Search for the cell housing the specified text and yield its (X, Y) center coordinate. 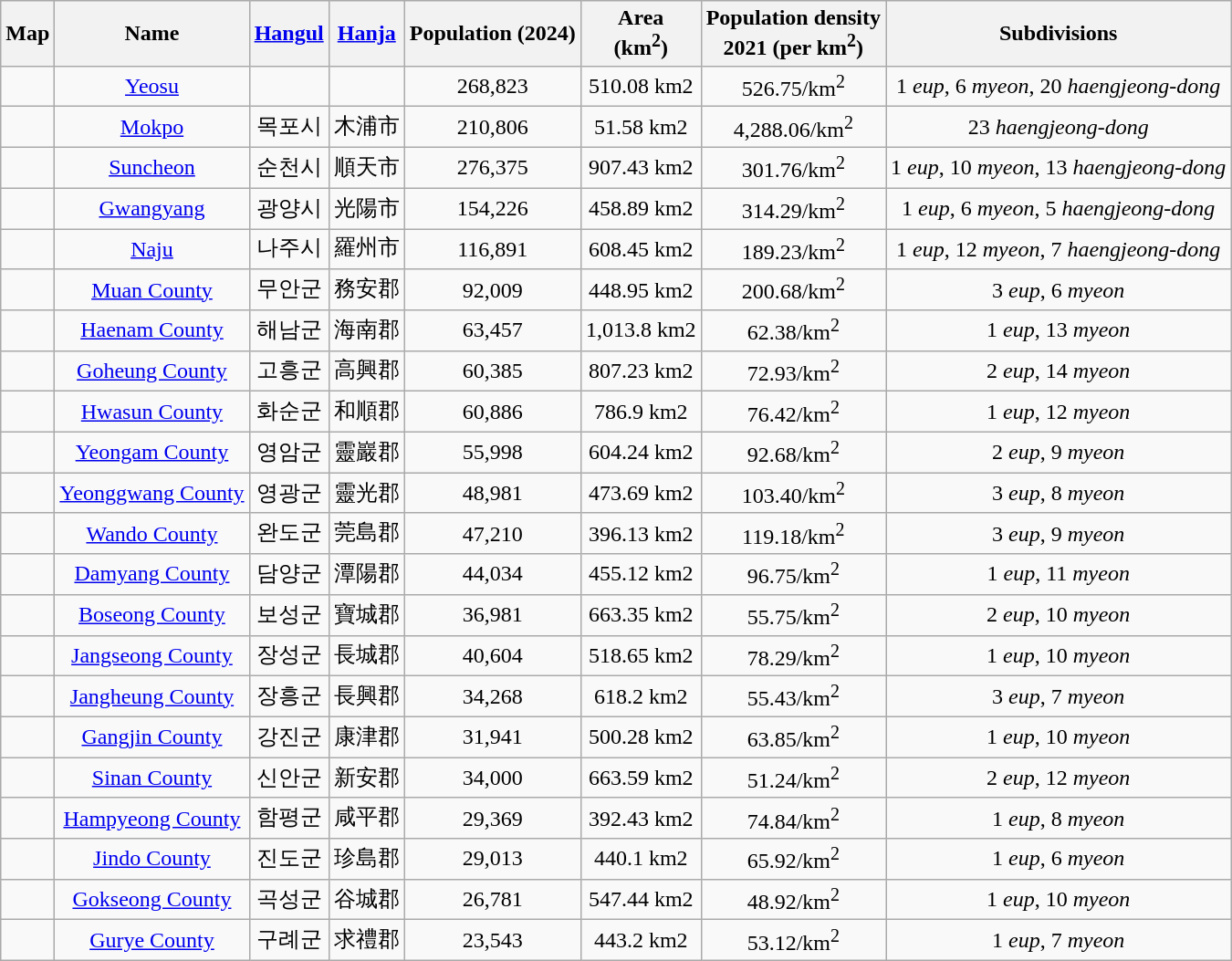
510.08 km2 (641, 86)
곡성군 (288, 900)
34,000 (493, 778)
473.69 km2 (641, 493)
29,013 (493, 860)
Boseong County (151, 615)
26,781 (493, 900)
海南郡 (367, 330)
진도군 (288, 860)
Gokseong County (151, 900)
光陽市 (367, 208)
谷城郡 (367, 900)
663.35 km2 (641, 615)
34,268 (493, 697)
807.23 km2 (641, 371)
Mokpo (151, 128)
154,226 (493, 208)
보성군 (288, 615)
1 eup, 12 myeon (1059, 413)
3 eup, 6 myeon (1059, 290)
Jangseong County (151, 655)
순천시 (288, 168)
440.1 km2 (641, 860)
珍島郡 (367, 860)
47,210 (493, 533)
396.13 km2 (641, 533)
Goheung County (151, 371)
영암군 (288, 453)
靈光郡 (367, 493)
62.38/km2 (793, 330)
74.84/km2 (793, 818)
1 eup, 7 myeon (1059, 940)
51.24/km2 (793, 778)
해남군 (288, 330)
189.23/km2 (793, 250)
63,457 (493, 330)
392.43 km2 (641, 818)
526.75/km2 (793, 86)
寶城郡 (367, 615)
63.85/km2 (793, 737)
Yeonggwang County (151, 493)
Gurye County (151, 940)
Hanja (367, 34)
92.68/km2 (793, 453)
44,034 (493, 575)
담양군 (288, 575)
광양시 (288, 208)
Sinan County (151, 778)
455.12 km2 (641, 575)
영광군 (288, 493)
목포시 (288, 128)
618.2 km2 (641, 697)
608.45 km2 (641, 250)
23,543 (493, 940)
Suncheon (151, 168)
Population (2024) (493, 34)
1,013.8 km2 (641, 330)
103.40/km2 (793, 493)
60,385 (493, 371)
1 eup, 10 myeon, 13 haengjeong-dong (1059, 168)
663.59 km2 (641, 778)
Yeongam County (151, 453)
구례군 (288, 940)
78.29/km2 (793, 655)
2 eup, 12 myeon (1059, 778)
72.93/km2 (793, 371)
518.65 km2 (641, 655)
36,981 (493, 615)
Wando County (151, 533)
3 eup, 8 myeon (1059, 493)
55.75/km2 (793, 615)
55.43/km2 (793, 697)
Name (151, 34)
Map (27, 34)
고흥군 (288, 371)
Gwangyang (151, 208)
木浦市 (367, 128)
604.24 km2 (641, 453)
4,288.06/km2 (793, 128)
Muan County (151, 290)
210,806 (493, 128)
1 eup, 13 myeon (1059, 330)
신안군 (288, 778)
96.75/km2 (793, 575)
Damyang County (151, 575)
76.42/km2 (793, 413)
92,009 (493, 290)
장흥군 (288, 697)
함평군 (288, 818)
60,886 (493, 413)
화순군 (288, 413)
Area (km2) (641, 34)
2 eup, 10 myeon (1059, 615)
29,369 (493, 818)
1 eup, 6 myeon, 20 haengjeong-dong (1059, 86)
順天市 (367, 168)
200.68/km2 (793, 290)
40,604 (493, 655)
443.2 km2 (641, 940)
新安郡 (367, 778)
31,941 (493, 737)
康津郡 (367, 737)
3 eup, 7 myeon (1059, 697)
458.89 km2 (641, 208)
448.95 km2 (641, 290)
2 eup, 9 myeon (1059, 453)
65.92/km2 (793, 860)
3 eup, 9 myeon (1059, 533)
116,891 (493, 250)
Naju (151, 250)
Yeosu (151, 86)
547.44 km2 (641, 900)
500.28 km2 (641, 737)
119.18/km2 (793, 533)
長城郡 (367, 655)
務安郡 (367, 290)
907.43 km2 (641, 168)
나주시 (288, 250)
Hampyeong County (151, 818)
51.58 km2 (641, 128)
和順郡 (367, 413)
Population density 2021 (per km2) (793, 34)
Subdivisions (1059, 34)
301.76/km2 (793, 168)
求禮郡 (367, 940)
Hwasun County (151, 413)
23 haengjeong-dong (1059, 128)
완도군 (288, 533)
Gangjin County (151, 737)
1 eup, 12 myeon, 7 haengjeong-dong (1059, 250)
268,823 (493, 86)
咸平郡 (367, 818)
55,998 (493, 453)
강진군 (288, 737)
314.29/km2 (793, 208)
Jangheung County (151, 697)
Hangul (288, 34)
276,375 (493, 168)
羅州市 (367, 250)
1 eup, 6 myeon, 5 haengjeong-dong (1059, 208)
莞島郡 (367, 533)
48.92/km2 (793, 900)
靈巖郡 (367, 453)
1 eup, 6 myeon (1059, 860)
1 eup, 11 myeon (1059, 575)
潭陽郡 (367, 575)
2 eup, 14 myeon (1059, 371)
무안군 (288, 290)
48,981 (493, 493)
53.12/km2 (793, 940)
長興郡 (367, 697)
1 eup, 8 myeon (1059, 818)
高興郡 (367, 371)
Jindo County (151, 860)
장성군 (288, 655)
Haenam County (151, 330)
786.9 km2 (641, 413)
